Return [X, Y] of the center of cell containing provided text 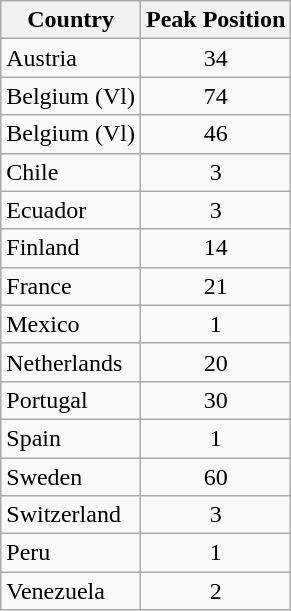
Spain [71, 438]
Peak Position [215, 20]
14 [215, 248]
2 [215, 591]
20 [215, 362]
Ecuador [71, 210]
Finland [71, 248]
Sweden [71, 477]
Austria [71, 58]
Switzerland [71, 515]
30 [215, 400]
Venezuela [71, 591]
60 [215, 477]
46 [215, 134]
74 [215, 96]
Chile [71, 172]
Portugal [71, 400]
Netherlands [71, 362]
Peru [71, 553]
34 [215, 58]
Country [71, 20]
21 [215, 286]
Mexico [71, 324]
France [71, 286]
